Locate the cell with the specified text and output its [X, Y] center coordinate. 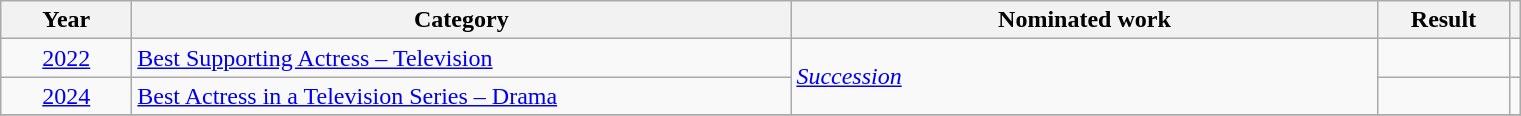
2024 [66, 96]
2022 [66, 58]
Nominated work [1084, 20]
Result [1444, 20]
Category [462, 20]
Year [66, 20]
Best Actress in a Television Series – Drama [462, 96]
Best Supporting Actress – Television [462, 58]
Succession [1084, 77]
